Pinpoint the cell where the given text exists, returning its (X, Y) midpoint coordinate. 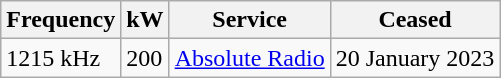
1215 kHz (61, 58)
20 January 2023 (415, 58)
Absolute Radio (250, 58)
200 (145, 58)
Ceased (415, 20)
Frequency (61, 20)
kW (145, 20)
Service (250, 20)
